Provide the (X, Y) coordinate of the cell's center where the given text is located.  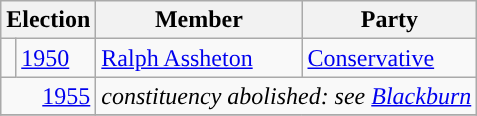
Member (199, 20)
Party (390, 20)
1955 (48, 96)
Election (48, 20)
Conservative (390, 58)
Ralph Assheton (199, 58)
1950 (56, 58)
constituency abolished: see Blackburn (286, 96)
